Output the [X, Y] coordinate of the center of the cell containing the given text.  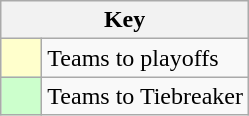
Teams to Tiebreaker [146, 96]
Teams to playoffs [146, 58]
Key [125, 20]
